Detect which cell encompasses the target text, then output its (X, Y) center coordinate. 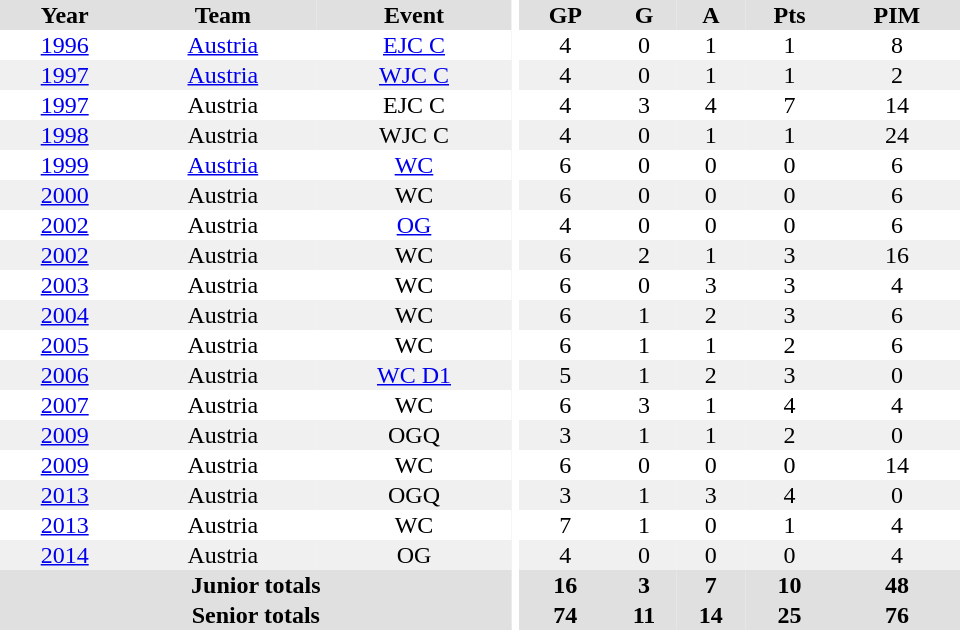
2014 (64, 555)
WC D1 (414, 375)
24 (897, 135)
25 (790, 615)
10 (790, 585)
48 (897, 585)
Junior totals (256, 585)
2003 (64, 285)
Year (64, 15)
A (712, 15)
2006 (64, 375)
Senior totals (256, 615)
2005 (64, 345)
76 (897, 615)
74 (565, 615)
11 (644, 615)
PIM (897, 15)
Pts (790, 15)
8 (897, 45)
2004 (64, 315)
Team (222, 15)
5 (565, 375)
1996 (64, 45)
2007 (64, 405)
G (644, 15)
Event (414, 15)
1999 (64, 165)
1998 (64, 135)
2000 (64, 195)
GP (565, 15)
